Locate the cell with the specified text and output its (x, y) center coordinate. 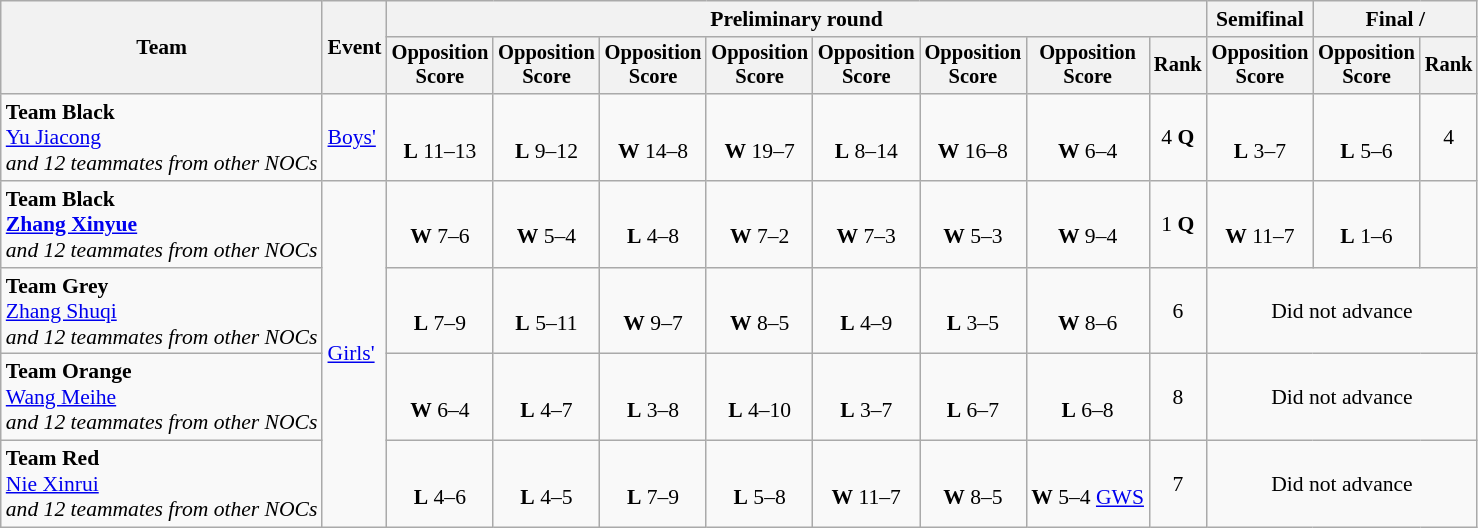
W 16–8 (974, 138)
L 6–7 (974, 398)
4 Q (1178, 138)
Preliminary round (797, 19)
7 (1178, 484)
W 7–6 (440, 224)
Event (354, 48)
L 4–6 (440, 484)
Boys' (354, 138)
L 4–7 (546, 398)
L 4–5 (546, 484)
W 9–4 (1088, 224)
W 7–3 (866, 224)
L 6–8 (1088, 398)
L 5–11 (546, 312)
L 5–6 (1366, 138)
L 11–13 (440, 138)
Team BlackZhang Xinyueand 12 teammates from other NOCs (162, 224)
L 4–9 (866, 312)
4 (1449, 138)
Team GreyZhang Shuqiand 12 teammates from other NOCs (162, 312)
L 8–14 (866, 138)
W 19–7 (760, 138)
L 4–8 (654, 224)
W 5–4 GWS (1088, 484)
W 8–6 (1088, 312)
Team RedNie Xinruiand 12 teammates from other NOCs (162, 484)
6 (1178, 312)
Semifinal (1260, 19)
L 5–8 (760, 484)
L 3–8 (654, 398)
W 7–2 (760, 224)
8 (1178, 398)
Team (162, 48)
Team BlackYu Jiacongand 12 teammates from other NOCs (162, 138)
Girls' (354, 354)
W 14–8 (654, 138)
L 9–12 (546, 138)
L 4–10 (760, 398)
L 3–5 (974, 312)
W 5–4 (546, 224)
W 9–7 (654, 312)
Final / (1395, 19)
1 Q (1178, 224)
W 5–3 (974, 224)
Team OrangeWang Meiheand 12 teammates from other NOCs (162, 398)
L 1–6 (1366, 224)
